Detect which cell encompasses the target text, then output its [x, y] center coordinate. 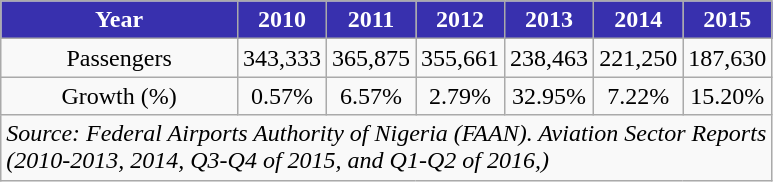
238,463 [550, 58]
6.57% [370, 96]
Growth (%) [120, 96]
2014 [638, 20]
187,630 [728, 58]
7.22% [638, 96]
Source: Federal Airports Authority of Nigeria (FAAN). Aviation Sector Reports(2010-2013, 2014, Q3-Q4 of 2015, and Q1-Q2 of 2016,) [386, 148]
365,875 [370, 58]
Year [120, 20]
2012 [460, 20]
0.57% [282, 96]
2015 [728, 20]
2.79% [460, 96]
343,333 [282, 58]
2010 [282, 20]
2013 [550, 20]
221,250 [638, 58]
2011 [370, 20]
Passengers [120, 58]
15.20% [728, 96]
355,661 [460, 58]
32.95% [550, 96]
